Pinpoint the cell where the given text exists, returning its (X, Y) midpoint coordinate. 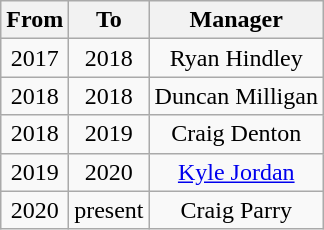
To (109, 20)
Craig Denton (236, 134)
Manager (236, 20)
Craig Parry (236, 210)
Ryan Hindley (236, 58)
Duncan Milligan (236, 96)
2017 (35, 58)
From (35, 20)
present (109, 210)
Kyle Jordan (236, 172)
